Search for the cell housing the specified text and yield its [X, Y] center coordinate. 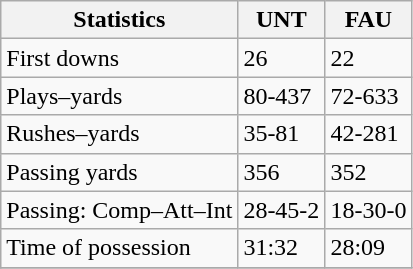
FAU [368, 20]
35-81 [282, 134]
352 [368, 172]
26 [282, 58]
UNT [282, 20]
28:09 [368, 248]
42-281 [368, 134]
80-437 [282, 96]
Passing: Comp–Att–Int [120, 210]
28-45-2 [282, 210]
22 [368, 58]
Passing yards [120, 172]
31:32 [282, 248]
Statistics [120, 20]
72-633 [368, 96]
First downs [120, 58]
Time of possession [120, 248]
Rushes–yards [120, 134]
356 [282, 172]
18-30-0 [368, 210]
Plays–yards [120, 96]
